Return the (x, y) coordinate for the center point of the cell that contains the specified text.  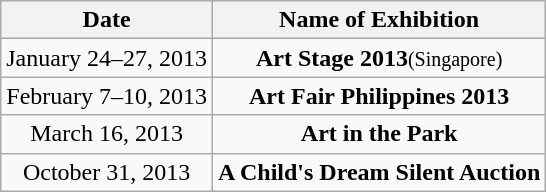
Name of Exhibition (378, 20)
Art in the Park (378, 134)
January 24–27, 2013 (107, 58)
A Child's Dream Silent Auction (378, 172)
March 16, 2013 (107, 134)
Art Fair Philippines 2013 (378, 96)
October 31, 2013 (107, 172)
Art Stage 2013(Singapore) (378, 58)
Date (107, 20)
February 7–10, 2013 (107, 96)
